Provide the (X, Y) coordinate of the cell's center where the given text is located.  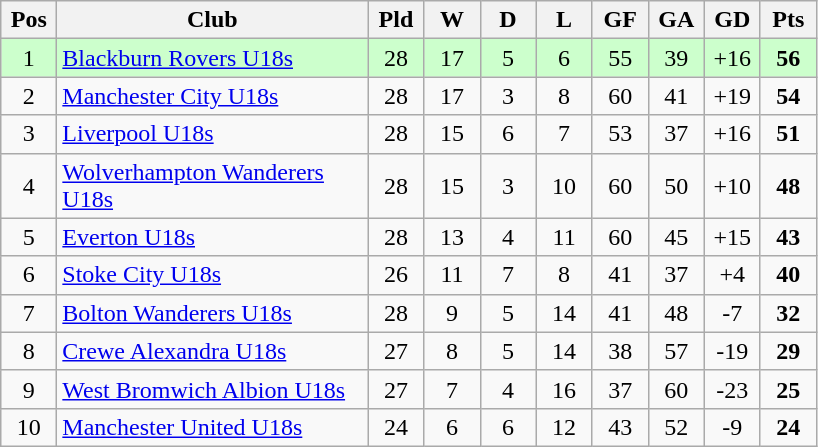
52 (676, 427)
W (452, 20)
+4 (732, 275)
12 (564, 427)
50 (676, 186)
Manchester United U18s (212, 427)
57 (676, 351)
26 (396, 275)
-9 (732, 427)
2 (29, 96)
56 (788, 58)
39 (676, 58)
-23 (732, 389)
Stoke City U18s (212, 275)
55 (620, 58)
+19 (732, 96)
45 (676, 237)
16 (564, 389)
Pld (396, 20)
54 (788, 96)
Blackburn Rovers U18s (212, 58)
53 (620, 134)
13 (452, 237)
Liverpool U18s (212, 134)
25 (788, 389)
-7 (732, 313)
Everton U18s (212, 237)
38 (620, 351)
+15 (732, 237)
29 (788, 351)
Pos (29, 20)
L (564, 20)
51 (788, 134)
GF (620, 20)
Crewe Alexandra U18s (212, 351)
Bolton Wanderers U18s (212, 313)
1 (29, 58)
+10 (732, 186)
Manchester City U18s (212, 96)
Club (212, 20)
D (508, 20)
GD (732, 20)
32 (788, 313)
-19 (732, 351)
West Bromwich Albion U18s (212, 389)
GA (676, 20)
40 (788, 275)
Pts (788, 20)
Wolverhampton Wanderers U18s (212, 186)
